Return [X, Y] of the center of cell containing provided text 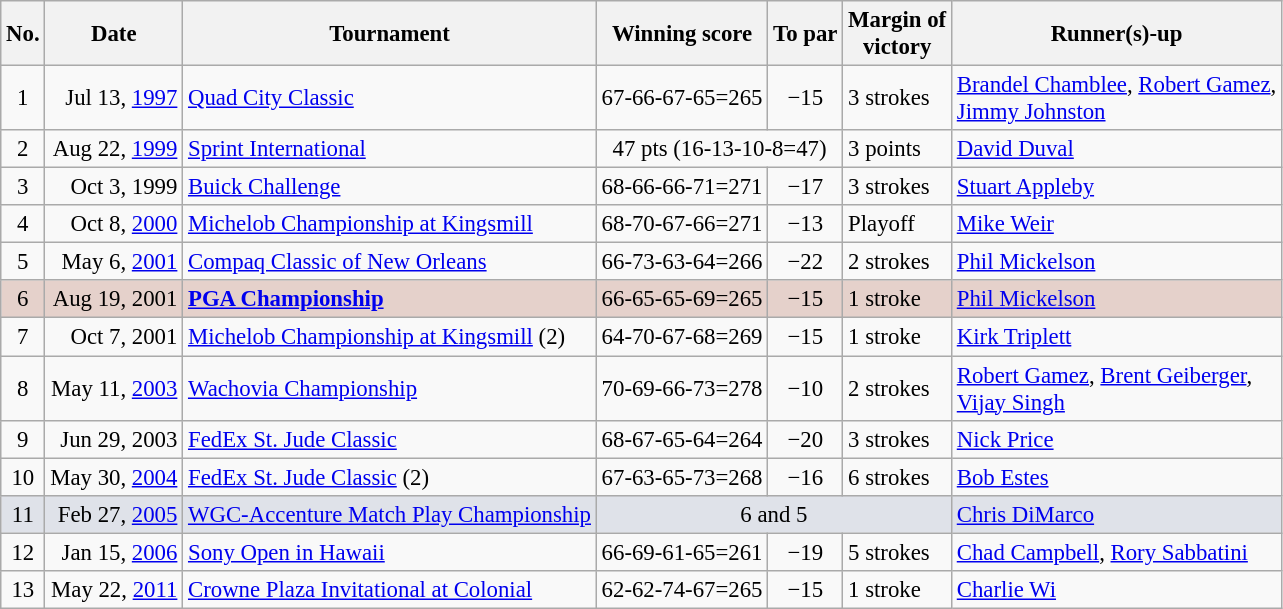
May 6, 2001 [114, 262]
47 pts (16-13-10-8=47) [719, 149]
Feb 27, 2005 [114, 514]
−10 [806, 388]
5 [23, 262]
PGA Championship [390, 299]
1 [23, 98]
Kirk Triplett [1116, 337]
Quad City Classic [390, 98]
Playoff [898, 224]
2 [23, 149]
Bob Estes [1116, 477]
Margin ofvictory [898, 34]
66-69-61-65=261 [682, 552]
Chad Campbell, Rory Sabbatini [1116, 552]
−17 [806, 187]
6 and 5 [774, 514]
−13 [806, 224]
Brandel Chamblee, Robert Gamez, Jimmy Johnston [1116, 98]
Date [114, 34]
Winning score [682, 34]
FedEx St. Jude Classic [390, 439]
Michelob Championship at Kingsmill (2) [390, 337]
4 [23, 224]
Jun 29, 2003 [114, 439]
WGC-Accenture Match Play Championship [390, 514]
Michelob Championship at Kingsmill [390, 224]
8 [23, 388]
66-73-63-64=266 [682, 262]
May 30, 2004 [114, 477]
Sprint International [390, 149]
3 [23, 187]
13 [23, 590]
Sony Open in Hawaii [390, 552]
6 [23, 299]
68-66-66-71=271 [682, 187]
5 strokes [898, 552]
Crowne Plaza Invitational at Colonial [390, 590]
67-66-67-65=265 [682, 98]
67-63-65-73=268 [682, 477]
7 [23, 337]
Wachovia Championship [390, 388]
Mike Weir [1116, 224]
−20 [806, 439]
Stuart Appleby [1116, 187]
David Duval [1116, 149]
11 [23, 514]
Oct 8, 2000 [114, 224]
Buick Challenge [390, 187]
Chris DiMarco [1116, 514]
FedEx St. Jude Classic (2) [390, 477]
Oct 7, 2001 [114, 337]
Nick Price [1116, 439]
Jul 13, 1997 [114, 98]
May 11, 2003 [114, 388]
May 22, 2011 [114, 590]
Aug 22, 1999 [114, 149]
3 points [898, 149]
68-70-67-66=271 [682, 224]
To par [806, 34]
Oct 3, 1999 [114, 187]
Tournament [390, 34]
10 [23, 477]
9 [23, 439]
62-62-74-67=265 [682, 590]
Aug 19, 2001 [114, 299]
12 [23, 552]
Charlie Wi [1116, 590]
Jan 15, 2006 [114, 552]
Compaq Classic of New Orleans [390, 262]
−16 [806, 477]
Robert Gamez, Brent Geiberger, Vijay Singh [1116, 388]
−19 [806, 552]
64-70-67-68=269 [682, 337]
6 strokes [898, 477]
−22 [806, 262]
68-67-65-64=264 [682, 439]
66-65-65-69=265 [682, 299]
Runner(s)-up [1116, 34]
No. [23, 34]
70-69-66-73=278 [682, 388]
